Find where the given text appears and provide that cell's center as (X, Y) coordinate. 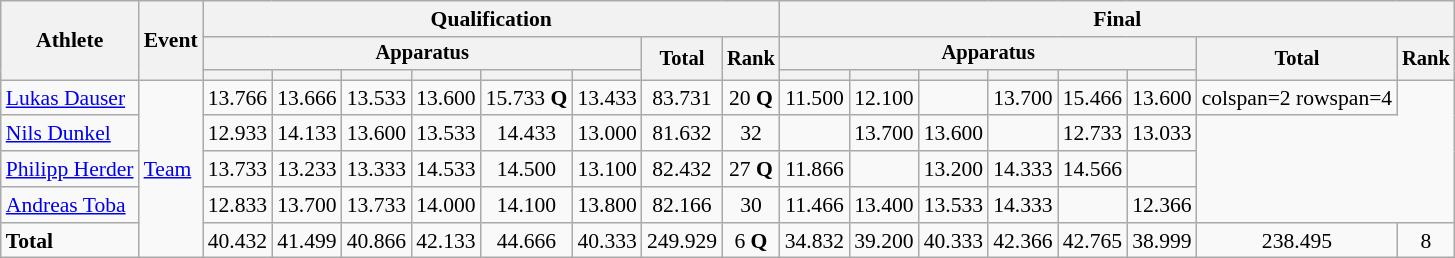
13.433 (606, 98)
11.866 (814, 169)
Qualification (492, 19)
81.632 (682, 134)
11.500 (814, 98)
32 (751, 134)
12.100 (884, 98)
Athlete (70, 40)
13.400 (884, 205)
20 Q (751, 98)
14.133 (306, 134)
14.433 (527, 134)
12.733 (1092, 134)
13.766 (238, 98)
14.500 (527, 169)
82.166 (682, 205)
Philipp Herder (70, 169)
Nils Dunkel (70, 134)
Team (171, 169)
13.100 (606, 169)
13.233 (306, 169)
14.100 (527, 205)
13.800 (606, 205)
14.000 (446, 205)
14.566 (1092, 169)
colspan=2 rowspan=4 (1298, 98)
15.733 Q (527, 98)
Lukas Dauser (70, 98)
11.466 (814, 205)
13.333 (376, 169)
12.933 (238, 134)
15.466 (1092, 98)
13.666 (306, 98)
12.366 (1162, 205)
Andreas Toba (70, 205)
82.432 (682, 169)
Final (1118, 19)
13.033 (1162, 134)
13.000 (606, 134)
Event (171, 40)
12.833 (238, 205)
83.731 (682, 98)
27 Q (751, 169)
14.533 (446, 169)
30 (751, 205)
13.200 (954, 169)
